For the text-containing cell, return its midpoint in [X, Y] coordinate format. 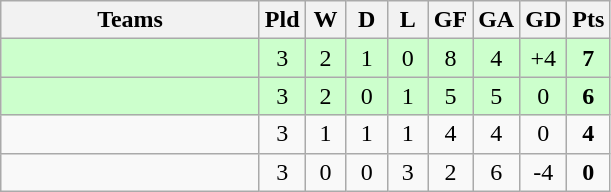
W [326, 20]
+4 [544, 58]
Teams [130, 20]
GD [544, 20]
Pld [282, 20]
D [366, 20]
L [408, 20]
-4 [544, 172]
GF [450, 20]
GA [496, 20]
Pts [588, 20]
7 [588, 58]
8 [450, 58]
